Return the (x, y) coordinate for the center point of the cell that contains the specified text.  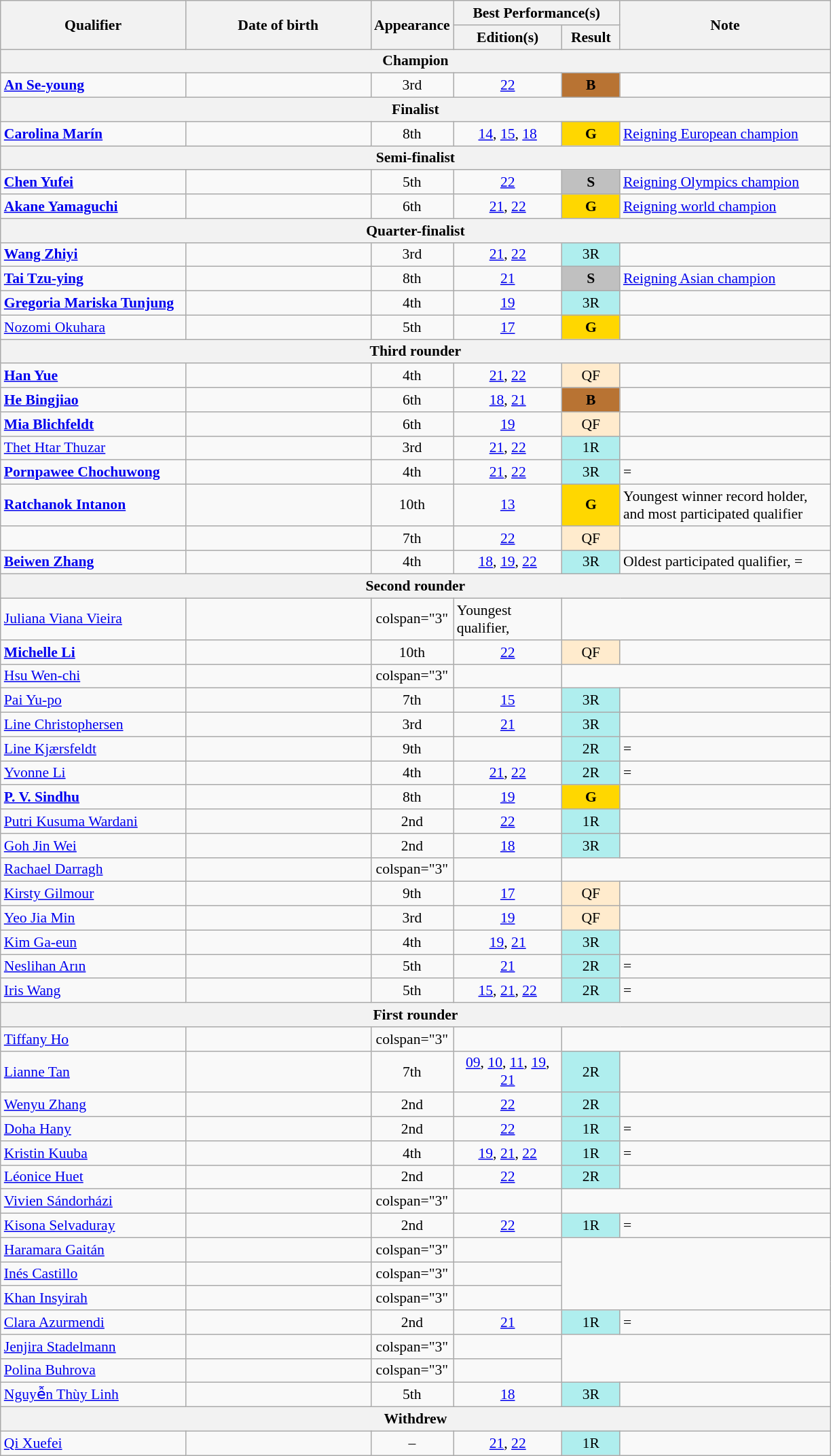
Wenyu Zhang (94, 1105)
13 (508, 505)
Reigning Asian champion (725, 279)
Kisona Selvaduray (94, 1226)
Yeo Jia Min (94, 918)
Goh Jin Wei (94, 846)
Kim Ga-eun (94, 942)
14, 15, 18 (508, 134)
Hsu Wen-chi (94, 676)
Line Kjærsfeldt (94, 749)
Putri Kusuma Wardani (94, 821)
Lianne Tan (94, 1071)
Note (725, 24)
Vivien Sándorházi (94, 1201)
Nguyễn Thùy Linh (94, 1395)
Line Christophersen (94, 725)
Mia Blichfeldt (94, 424)
15 (508, 701)
Wang Zhiyi (94, 255)
Champion (415, 61)
Date of birth (278, 24)
19, 21, 22 (508, 1153)
Inés Castillo (94, 1274)
Chen Yufei (94, 183)
Doha Hany (94, 1129)
P. V. Sindhu (94, 798)
Third rounder (415, 352)
Best Performance(s) (536, 13)
He Bingjiao (94, 400)
Edition(s) (508, 37)
Oldest participated qualifier, = (725, 562)
15, 21, 22 (508, 991)
Pai Yu-po (94, 701)
Haramara Gaitán (94, 1250)
18, 19, 22 (508, 562)
Beiwen Zhang (94, 562)
Polina Buhrova (94, 1370)
Reigning world champion (725, 206)
Quarter-finalist (415, 231)
– (412, 1443)
Khan Insyirah (94, 1299)
Finalist (415, 110)
Appearance (412, 24)
18, 21 (508, 400)
Iris Wang (94, 991)
09, 10, 11, 19, 21 (508, 1071)
Thet Htar Thuzar (94, 448)
Juliana Viana Vieira (94, 619)
Result (591, 37)
Kristin Kuuba (94, 1153)
Jenjira Stadelmann (94, 1347)
Qi Xuefei (94, 1443)
Michelle Li (94, 652)
Ratchanok Intanon (94, 505)
Carolina Marín (94, 134)
Nozomi Okuhara (94, 327)
Yvonne Li (94, 773)
Tai Tzu-ying (94, 279)
Clara Azurmendi (94, 1322)
First rounder (415, 1015)
Akane Yamaguchi (94, 206)
Youngest winner record holder, and most participated qualifier (725, 505)
Pornpawee Chochuwong (94, 472)
An Se-young (94, 86)
Tiffany Ho (94, 1039)
Youngest qualifier, (508, 619)
Second rounder (415, 586)
Kirsty Gilmour (94, 894)
Qualifier (94, 24)
Withdrew (415, 1419)
Rachael Darragh (94, 870)
Léonice Huet (94, 1177)
Gregoria Mariska Tunjung (94, 303)
Reigning Olympics champion (725, 183)
19, 21 (508, 942)
Neslihan Arın (94, 967)
Reigning European champion (725, 134)
Han Yue (94, 376)
Semi-finalist (415, 158)
